Extract the (x, y) coordinate from the center of the cell holding the provided text.  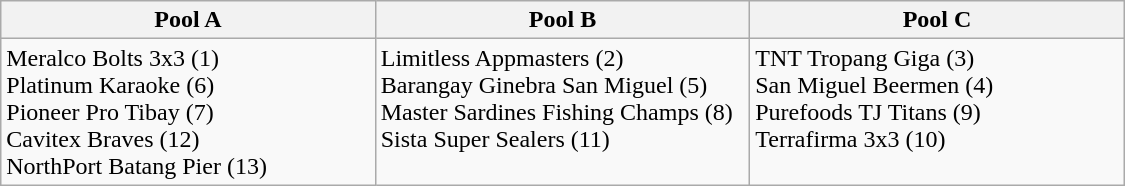
Pool A (188, 20)
Limitless Appmasters (2) Barangay Ginebra San Miguel (5) Master Sardines Fishing Champs (8) Sista Super Sealers (11) (562, 112)
TNT Tropang Giga (3) San Miguel Beermen (4) Purefoods TJ Titans (9) Terrafirma 3x3 (10) (938, 112)
Pool B (562, 20)
Pool C (938, 20)
Meralco Bolts 3x3 (1) Platinum Karaoke (6) Pioneer Pro Tibay (7) Cavitex Braves (12) NorthPort Batang Pier (13) (188, 112)
